Pinpoint the cell where the given text exists, returning its (X, Y) midpoint coordinate. 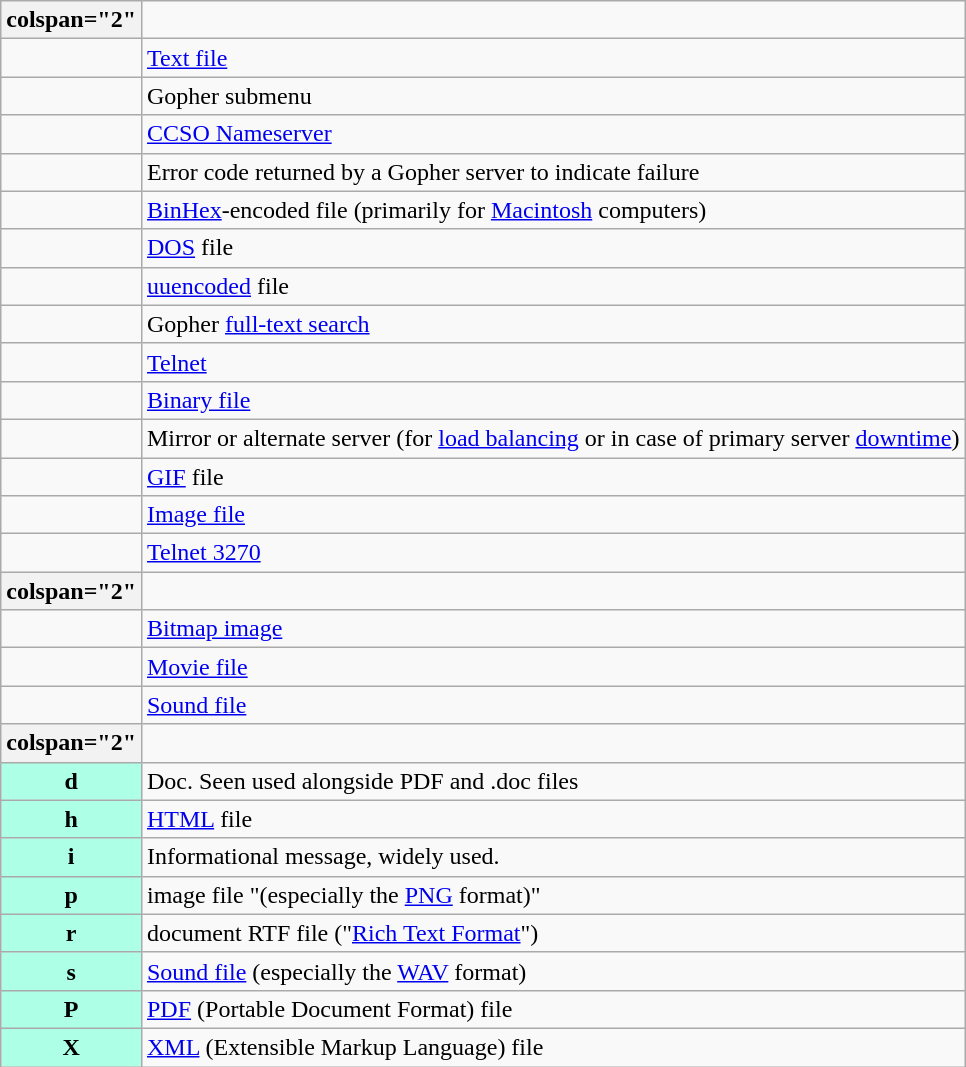
Movie file (552, 667)
P (72, 1009)
Image file (552, 515)
XML (Extensible Markup Language) file (552, 1047)
DOS file (552, 248)
r (72, 933)
Error code returned by a Gopher server to indicate failure (552, 172)
Binary file (552, 400)
d (72, 781)
Bitmap image (552, 629)
Telnet 3270 (552, 553)
document RTF file ("Rich Text Format") (552, 933)
Telnet (552, 362)
Gopher submenu (552, 96)
Sound file (especially the WAV format) (552, 971)
h (72, 819)
Mirror or alternate server (for load balancing or in case of primary server downtime) (552, 438)
Doc. Seen used alongside PDF and .doc files (552, 781)
Gopher full-text search (552, 324)
Text file (552, 58)
i (72, 857)
BinHex-encoded file (primarily for Macintosh computers) (552, 210)
Informational message, widely used. (552, 857)
X (72, 1047)
uuencoded file (552, 286)
GIF file (552, 477)
Sound file (552, 705)
s (72, 971)
image file "(especially the PNG format)" (552, 895)
CCSO Nameserver (552, 134)
p (72, 895)
HTML file (552, 819)
PDF (Portable Document Format) file (552, 1009)
